Output the (X, Y) coordinate of the center of the cell containing the given text.  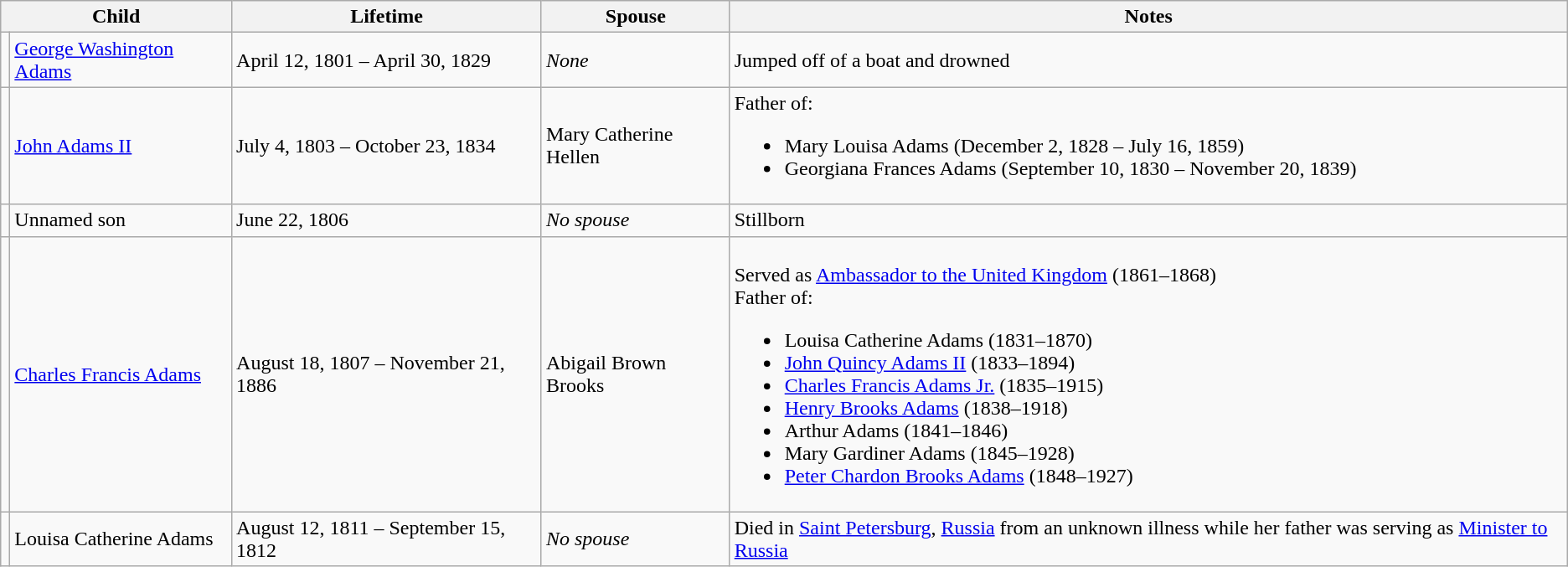
June 22, 1806 (387, 220)
Stillborn (1148, 220)
Abigail Brown Brooks (635, 374)
Unnamed son (121, 220)
Child (116, 17)
Jumped off of a boat and drowned (1148, 60)
Spouse (635, 17)
Notes (1148, 17)
August 12, 1811 – September 15, 1812 (387, 539)
Mary Catherine Hellen (635, 146)
Father of:Mary Louisa Adams (December 2, 1828 – July 16, 1859)Georgiana Frances Adams (September 10, 1830 – November 20, 1839) (1148, 146)
John Adams II (121, 146)
George Washington Adams (121, 60)
August 18, 1807 – November 21, 1886 (387, 374)
July 4, 1803 – October 23, 1834 (387, 146)
Charles Francis Adams (121, 374)
April 12, 1801 – April 30, 1829 (387, 60)
None (635, 60)
Died in Saint Petersburg, Russia from an unknown illness while her father was serving as Minister to Russia (1148, 539)
Louisa Catherine Adams (121, 539)
Lifetime (387, 17)
